Determine the [x, y] coordinate at the center of the cell enclosing the given text.  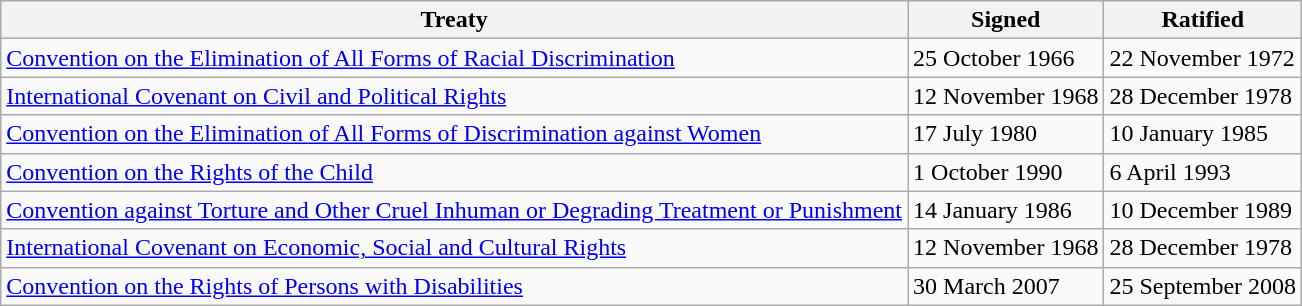
30 March 2007 [1006, 286]
Convention on the Rights of Persons with Disabilities [454, 286]
Signed [1006, 20]
Ratified [1203, 20]
17 July 1980 [1006, 134]
25 October 1966 [1006, 58]
10 January 1985 [1203, 134]
Convention on the Elimination of All Forms of Discrimination against Women [454, 134]
25 September 2008 [1203, 286]
6 April 1993 [1203, 172]
22 November 1972 [1203, 58]
Convention against Torture and Other Cruel Inhuman or Degrading Treatment or Punishment [454, 210]
10 December 1989 [1203, 210]
1 October 1990 [1006, 172]
14 January 1986 [1006, 210]
International Covenant on Economic, Social and Cultural Rights [454, 248]
Convention on the Elimination of All Forms of Racial Discrimination [454, 58]
International Covenant on Civil and Political Rights [454, 96]
Convention on the Rights of the Child [454, 172]
Treaty [454, 20]
